Provide the [X, Y] coordinate of the cell's center where the given text is located.  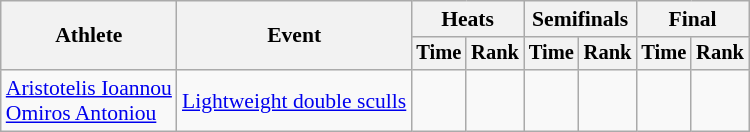
Event [294, 36]
Aristotelis IoannouOmiros Antoniou [89, 100]
Athlete [89, 36]
Lightweight double sculls [294, 100]
Final [692, 19]
Heats [467, 19]
Semifinals [580, 19]
